Search for the cell housing the specified text and yield its [X, Y] center coordinate. 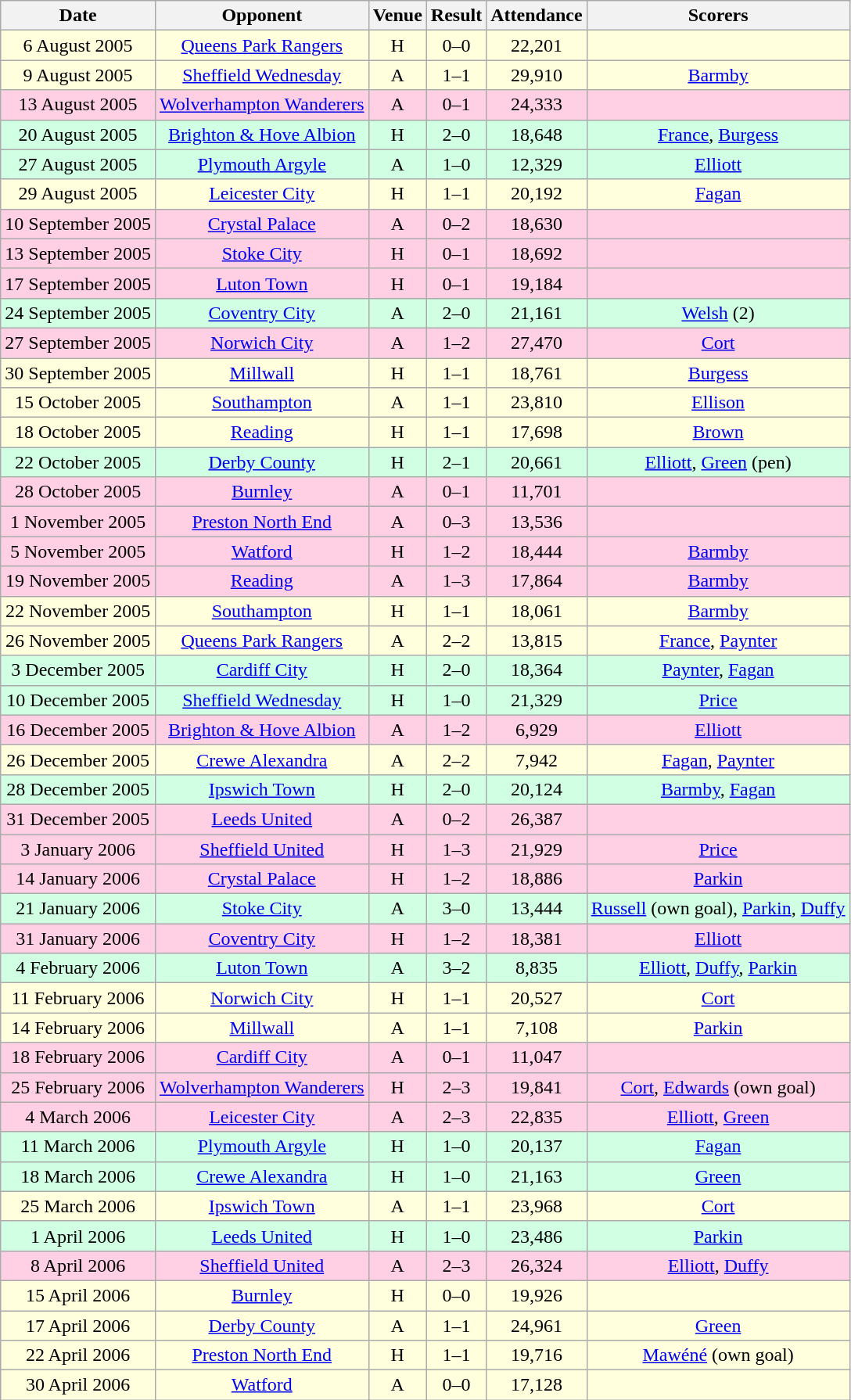
22 October 2005 [78, 462]
3 January 2006 [78, 849]
Elliott, Duffy, Parkin [718, 968]
15 April 2006 [78, 1295]
20,192 [537, 194]
Attendance [537, 16]
17,128 [537, 1385]
12,329 [537, 164]
26,324 [537, 1265]
11 March 2006 [78, 1147]
28 December 2005 [78, 789]
20,137 [537, 1147]
28 October 2005 [78, 492]
27 August 2005 [78, 164]
13 August 2005 [78, 105]
Elliott, Duffy [718, 1265]
Fagan, Paynter [718, 759]
21,929 [537, 849]
1 April 2006 [78, 1236]
27,470 [537, 343]
18 October 2005 [78, 433]
30 April 2006 [78, 1385]
23,968 [537, 1206]
14 February 2006 [78, 1028]
31 December 2005 [78, 819]
20,527 [537, 998]
23,810 [537, 403]
24,961 [537, 1326]
0–3 [456, 522]
Opponent [261, 16]
21 January 2006 [78, 909]
20,661 [537, 462]
29,910 [537, 75]
Venue [397, 16]
18,444 [537, 551]
3–2 [456, 968]
19,841 [537, 1087]
19,926 [537, 1295]
3 December 2005 [78, 670]
19,716 [537, 1355]
7,108 [537, 1028]
18,630 [537, 224]
Mawéné (own goal) [718, 1355]
7,942 [537, 759]
20 August 2005 [78, 135]
17,864 [537, 581]
15 October 2005 [78, 403]
21,329 [537, 700]
8,835 [537, 968]
30 September 2005 [78, 373]
22,835 [537, 1117]
Result [456, 16]
1 November 2005 [78, 522]
25 February 2006 [78, 1087]
17 April 2006 [78, 1326]
France, Burgess [718, 135]
26,387 [537, 819]
Brown [718, 433]
11 February 2006 [78, 998]
Scorers [718, 16]
14 January 2006 [78, 879]
4 February 2006 [78, 968]
11,701 [537, 492]
22 November 2005 [78, 611]
5 November 2005 [78, 551]
18,061 [537, 611]
26 November 2005 [78, 641]
29 August 2005 [78, 194]
6,929 [537, 730]
16 December 2005 [78, 730]
Elliott, Green [718, 1117]
18,648 [537, 135]
22 April 2006 [78, 1355]
2–1 [456, 462]
19 November 2005 [78, 581]
Paynter, Fagan [718, 670]
19,184 [537, 283]
25 March 2006 [78, 1206]
France, Paynter [718, 641]
24 September 2005 [78, 313]
8 April 2006 [78, 1265]
22,201 [537, 45]
18 February 2006 [78, 1057]
17,698 [537, 433]
10 September 2005 [78, 224]
Ellison [718, 403]
13,536 [537, 522]
24,333 [537, 105]
18 March 2006 [78, 1176]
31 January 2006 [78, 939]
Cort, Edwards (own goal) [718, 1087]
13 September 2005 [78, 253]
18,381 [537, 939]
13,444 [537, 909]
18,364 [537, 670]
6 August 2005 [78, 45]
Elliott, Green (pen) [718, 462]
10 December 2005 [78, 700]
Russell (own goal), Parkin, Duffy [718, 909]
23,486 [537, 1236]
20,124 [537, 789]
Burgess [718, 373]
18,886 [537, 879]
13,815 [537, 641]
27 September 2005 [78, 343]
17 September 2005 [78, 283]
26 December 2005 [78, 759]
21,163 [537, 1176]
18,692 [537, 253]
3–0 [456, 909]
Date [78, 16]
21,161 [537, 313]
4 March 2006 [78, 1117]
9 August 2005 [78, 75]
Barmby, Fagan [718, 789]
Welsh (2) [718, 313]
11,047 [537, 1057]
18,761 [537, 373]
